Return the [x, y] coordinate for the center point of the cell that contains the specified text.  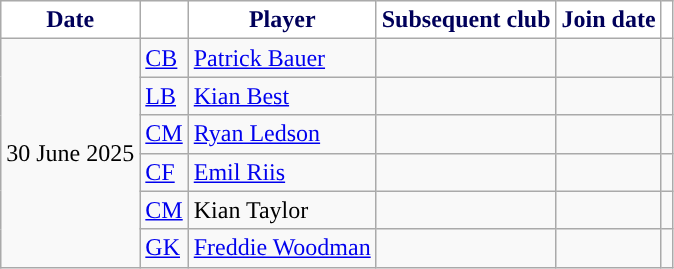
GK [164, 248]
Subsequent club [466, 20]
CB [164, 58]
30 June 2025 [70, 153]
CF [164, 172]
LB [164, 96]
Emil Riis [282, 172]
Patrick Bauer [282, 58]
Kian Best [282, 96]
Ryan Ledson [282, 134]
Player [282, 20]
Freddie Woodman [282, 248]
Kian Taylor [282, 210]
Date [70, 20]
Join date [608, 20]
